Extract the (X, Y) coordinate from the center of the cell holding the provided text.  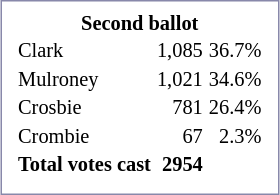
Total votes cast (85, 166)
Crosbie (85, 108)
Second ballot Clark 1,085 36.7% Mulroney 1,021 34.6% Crosbie 781 26.4% Crombie 67 2.3% Total votes cast 2954 (140, 98)
67 (180, 136)
2.3% (235, 136)
Mulroney (85, 80)
Crombie (85, 136)
Clark (85, 52)
26.4% (235, 108)
1,085 (180, 52)
781 (180, 108)
2954 (180, 166)
1,021 (180, 80)
34.6% (235, 80)
36.7% (235, 52)
